Detect which cell encompasses the target text, then output its [x, y] center coordinate. 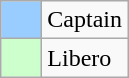
Libero [85, 58]
Captain [85, 20]
